Output the (x, y) coordinate of the center of the cell containing the given text.  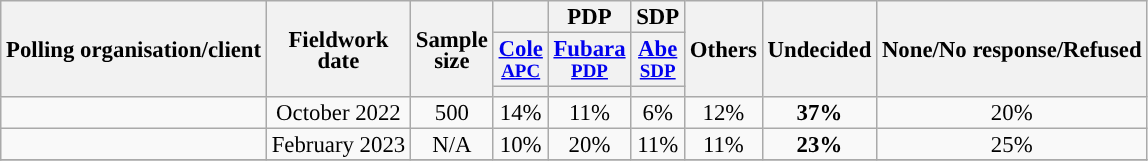
6% (658, 113)
None/No response/Refused (1012, 49)
14% (520, 113)
February 2023 (338, 145)
12% (724, 113)
October 2022 (338, 113)
Others (724, 49)
500 (452, 113)
37% (819, 113)
Polling organisation/client (134, 49)
Samplesize (452, 49)
ColeAPC (520, 60)
10% (520, 145)
SDP (658, 17)
23% (819, 145)
25% (1012, 145)
FubaraPDP (590, 60)
AbeSDP (658, 60)
Undecided (819, 49)
N/A (452, 145)
PDP (590, 17)
Fieldworkdate (338, 49)
